Pinpoint the cell where the given text exists, returning its (x, y) midpoint coordinate. 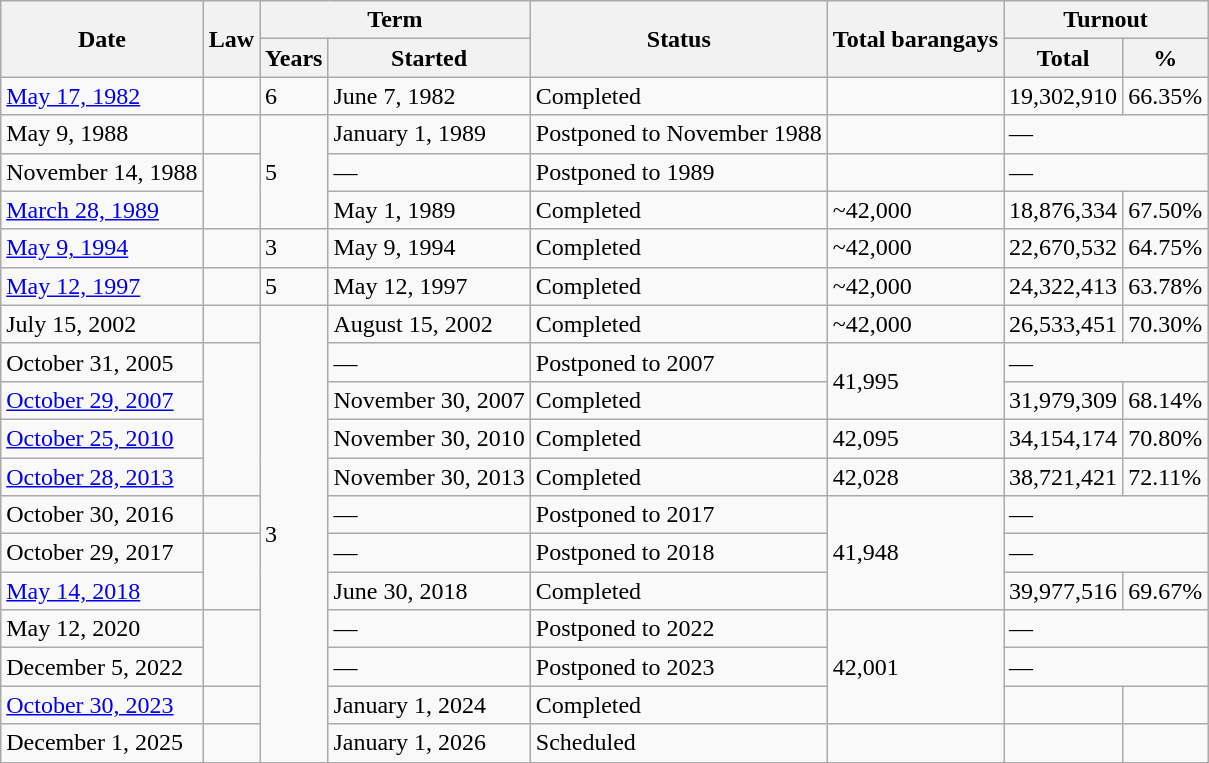
August 15, 2002 (429, 324)
Date (102, 39)
Postponed to November 1988 (678, 134)
October 30, 2016 (102, 515)
June 30, 2018 (429, 591)
38,721,421 (1064, 477)
34,154,174 (1064, 438)
Years (294, 58)
November 30, 2010 (429, 438)
October 28, 2013 (102, 477)
66.35% (1166, 96)
May 14, 2018 (102, 591)
October 29, 2017 (102, 553)
Postponed to 2018 (678, 553)
November 30, 2013 (429, 477)
May 12, 2020 (102, 629)
November 14, 1988 (102, 172)
Postponed to 2022 (678, 629)
May 9, 1988 (102, 134)
January 1, 1989 (429, 134)
Scheduled (678, 743)
October 29, 2007 (102, 400)
64.75% (1166, 248)
Status (678, 39)
November 30, 2007 (429, 400)
42,001 (915, 667)
October 25, 2010 (102, 438)
October 30, 2023 (102, 705)
70.30% (1166, 324)
41,995 (915, 381)
72.11% (1166, 477)
63.78% (1166, 286)
19,302,910 (1064, 96)
39,977,516 (1064, 591)
January 1, 2026 (429, 743)
May 1, 1989 (429, 210)
26,533,451 (1064, 324)
31,979,309 (1064, 400)
October 31, 2005 (102, 362)
December 5, 2022 (102, 667)
Postponed to 2017 (678, 515)
May 17, 1982 (102, 96)
Total barangays (915, 39)
18,876,334 (1064, 210)
24,322,413 (1064, 286)
Started (429, 58)
January 1, 2024 (429, 705)
67.50% (1166, 210)
6 (294, 96)
Postponed to 2023 (678, 667)
Postponed to 1989 (678, 172)
68.14% (1166, 400)
Postponed to 2007 (678, 362)
July 15, 2002 (102, 324)
22,670,532 (1064, 248)
Turnout (1106, 20)
42,028 (915, 477)
70.80% (1166, 438)
% (1166, 58)
Term (396, 20)
March 28, 1989 (102, 210)
69.67% (1166, 591)
June 7, 1982 (429, 96)
42,095 (915, 438)
41,948 (915, 553)
Law (231, 39)
December 1, 2025 (102, 743)
Total (1064, 58)
